From the cell containing the given text, extract its center point as (x, y) coordinate. 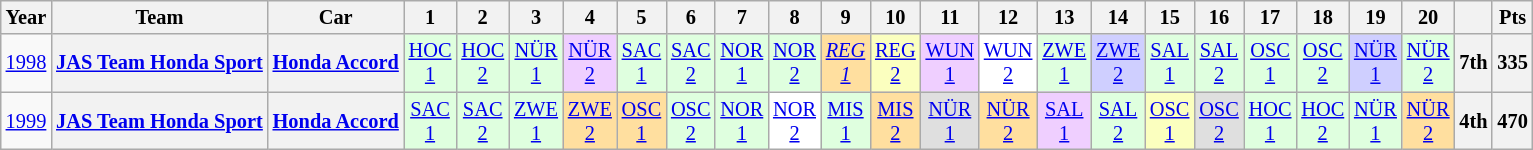
Pts (1512, 17)
5 (642, 17)
REG2 (895, 63)
MIS2 (895, 121)
12 (1008, 17)
15 (1170, 17)
19 (1376, 17)
WUN1 (950, 63)
4 (590, 17)
MIS1 (846, 121)
18 (1322, 17)
7 (742, 17)
8 (794, 17)
WUN2 (1008, 63)
REG1 (846, 63)
Car (336, 17)
Year (26, 17)
20 (1428, 17)
470 (1512, 121)
1 (430, 17)
335 (1512, 63)
11 (950, 17)
Team (159, 17)
3 (536, 17)
17 (1270, 17)
13 (1064, 17)
14 (1118, 17)
2 (482, 17)
4th (1473, 121)
16 (1218, 17)
6 (690, 17)
1998 (26, 63)
7th (1473, 63)
10 (895, 17)
1999 (26, 121)
9 (846, 17)
